Provide the [x, y] coordinate of the cell's center where the given text is located.  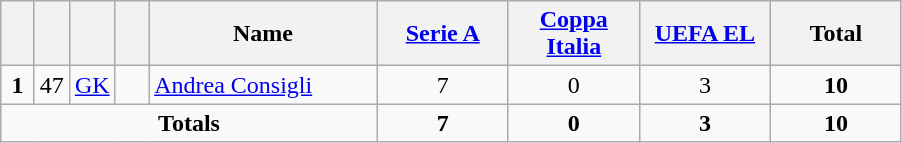
Total [836, 34]
Totals [189, 123]
Coppa Italia [574, 34]
Name [264, 34]
UEFA EL [704, 34]
1 [18, 85]
Serie A [442, 34]
47 [52, 85]
GK [92, 85]
Andrea Consigli [264, 85]
